Provide the (x, y) coordinate of the cell's center where the given text is located.  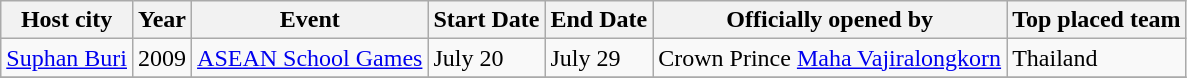
Host city (67, 20)
Suphan Buri (67, 58)
Event (310, 20)
ASEAN School Games (310, 58)
End Date (599, 20)
Start Date (486, 20)
Thailand (1097, 58)
2009 (162, 58)
Year (162, 20)
July 20 (486, 58)
July 29 (599, 58)
Officially opened by (830, 20)
Top placed team (1097, 20)
Crown Prince Maha Vajiralongkorn (830, 58)
